Detect which cell encompasses the target text, then output its (x, y) center coordinate. 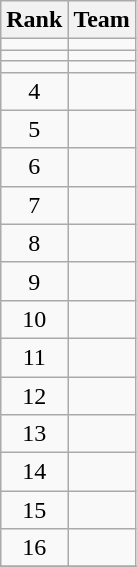
11 (34, 357)
13 (34, 434)
Rank (34, 20)
16 (34, 548)
9 (34, 281)
7 (34, 205)
15 (34, 510)
10 (34, 319)
12 (34, 395)
5 (34, 129)
6 (34, 167)
Team (102, 20)
14 (34, 472)
4 (34, 91)
8 (34, 243)
